Extract the (x, y) coordinate from the center of the cell holding the provided text.  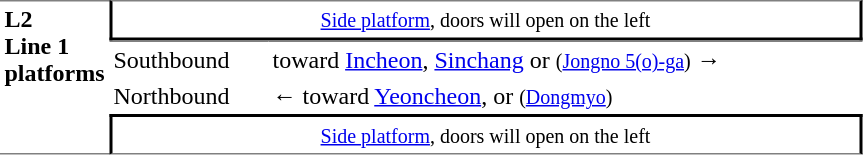
toward Incheon, Sinchang or (Jongno 5(o)-ga) → (565, 59)
Southbound (188, 59)
L2Line 1 platforms (54, 77)
Northbound (188, 96)
← toward Yeoncheon, or (Dongmyo) (565, 96)
